Pinpoint the cell where the given text exists, returning its (x, y) midpoint coordinate. 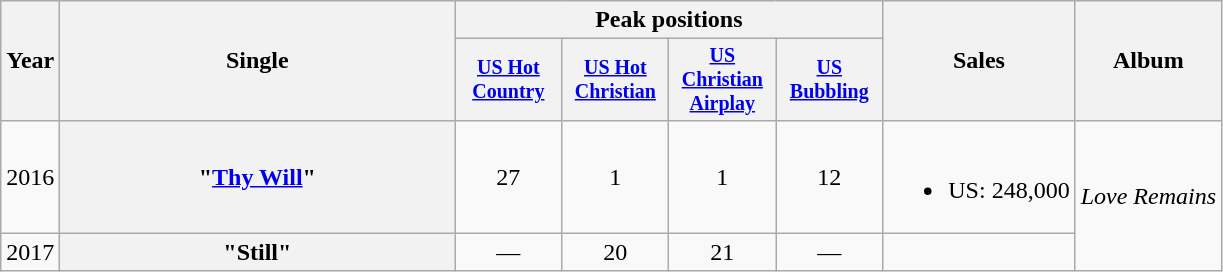
US Hot Country (508, 80)
21 (722, 252)
Album (1148, 61)
20 (616, 252)
"Still" (258, 252)
2017 (30, 252)
US: 248,000 (979, 176)
2016 (30, 176)
Love Remains (1148, 196)
"Thy Will" (258, 176)
Sales (979, 61)
US Christian Airplay (722, 80)
Peak positions (669, 20)
US Bubbling (830, 80)
12 (830, 176)
Single (258, 61)
Year (30, 61)
US Hot Christian (616, 80)
27 (508, 176)
